Pinpoint the cell where the given text exists, returning its [X, Y] midpoint coordinate. 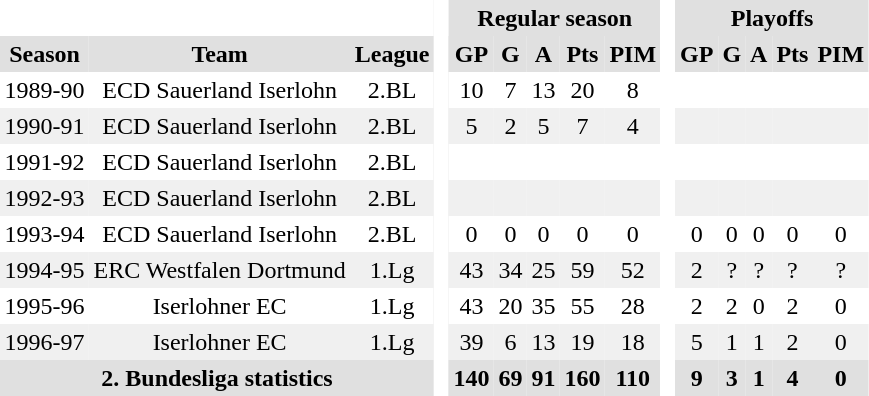
34 [510, 270]
Regular season [555, 18]
3 [732, 378]
18 [633, 342]
140 [472, 378]
1990-91 [44, 126]
1993-94 [44, 234]
1989-90 [44, 90]
39 [472, 342]
League [392, 54]
1991-92 [44, 162]
69 [510, 378]
Playoffs [772, 18]
28 [633, 306]
2. Bundesliga statistics [217, 378]
25 [544, 270]
9 [697, 378]
Season [44, 54]
35 [544, 306]
19 [582, 342]
10 [472, 90]
1996-97 [44, 342]
8 [633, 90]
1994-95 [44, 270]
55 [582, 306]
52 [633, 270]
160 [582, 378]
59 [582, 270]
110 [633, 378]
6 [510, 342]
1995-96 [44, 306]
ERC Westfalen Dortmund [220, 270]
Team [220, 54]
1992-93 [44, 198]
91 [544, 378]
